Capture the cell that displays the provided text and extract its [X, Y] central coordinate. 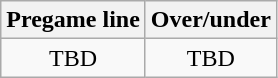
Pregame line [74, 20]
Over/under [210, 20]
